Search for the cell housing the specified text and yield its (x, y) center coordinate. 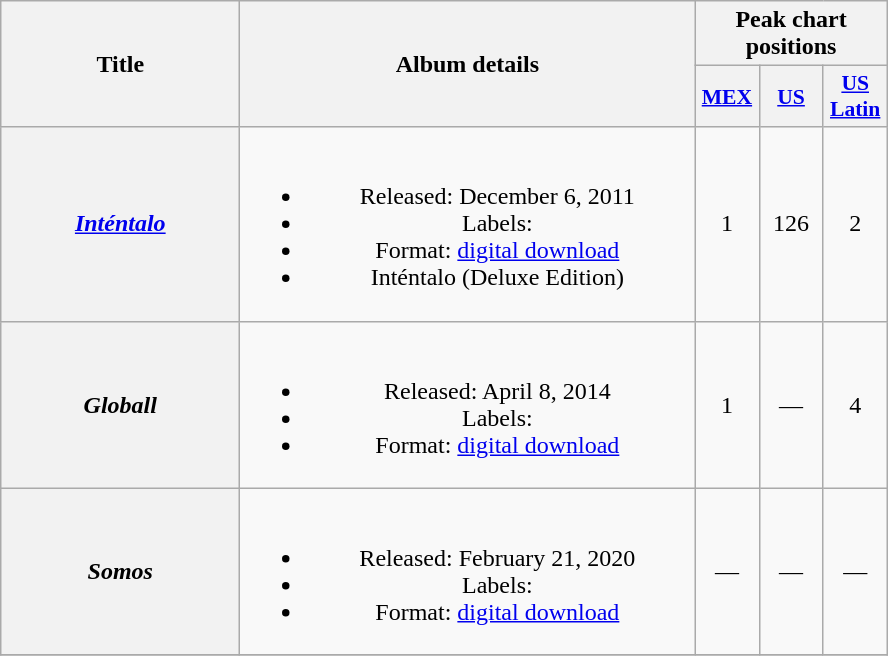
Somos (120, 572)
MEX (727, 96)
USLatin (855, 96)
Title (120, 64)
Released: December 6, 2011Labels: Format: digital downloadInténtalo (Deluxe Edition) (468, 224)
126 (791, 224)
2 (855, 224)
Globall (120, 404)
Inténtalo (120, 224)
Peak chart positions (791, 34)
US (791, 96)
Released: April 8, 2014Labels: Format: digital download (468, 404)
Released: February 21, 2020Labels: Format: digital download (468, 572)
4 (855, 404)
Album details (468, 64)
